Output the [x, y] coordinate of the center of the cell containing the given text.  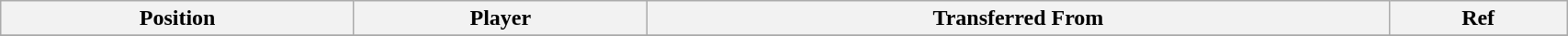
Player [500, 18]
Position [178, 18]
Ref [1479, 18]
Transferred From [1018, 18]
